Detect which cell encompasses the target text, then output its (x, y) center coordinate. 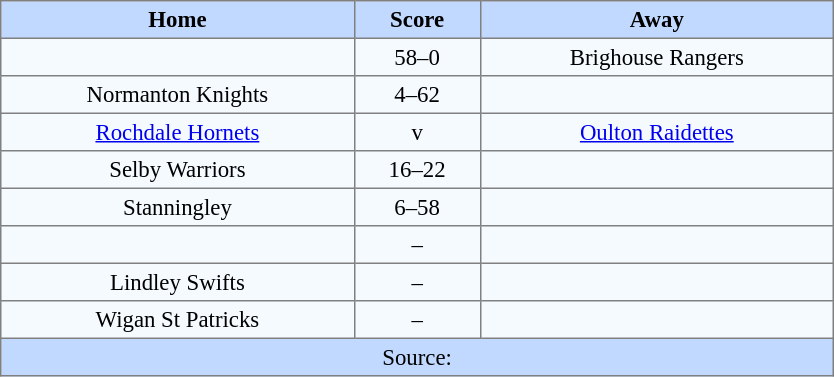
Selby Warriors (178, 170)
Brighouse Rangers (656, 57)
Score (417, 20)
Away (656, 20)
16–22 (417, 170)
Oulton Raidettes (656, 132)
Rochdale Hornets (178, 132)
4–62 (417, 95)
v (417, 132)
58–0 (417, 57)
Source: (418, 357)
Lindley Swifts (178, 282)
Wigan St Patricks (178, 320)
Stanningley (178, 207)
Normanton Knights (178, 95)
6–58 (417, 207)
Home (178, 20)
